From the cell containing the given text, extract its center point as [X, Y] coordinate. 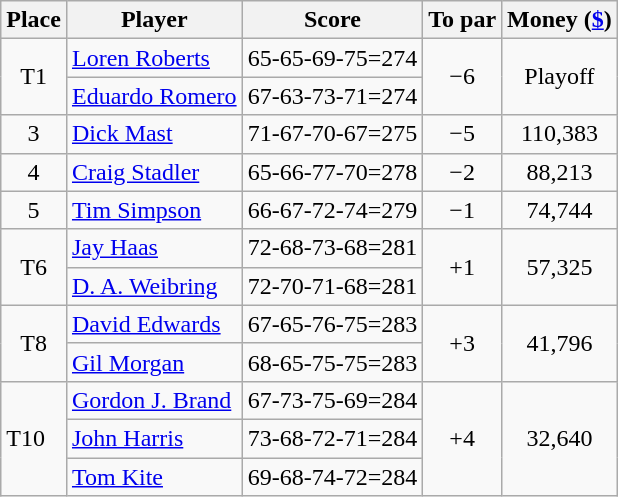
41,796 [560, 343]
John Harris [154, 438]
72-68-73-68=281 [332, 248]
Dick Mast [154, 134]
Craig Stadler [154, 172]
D. A. Weibring [154, 286]
65-66-77-70=278 [332, 172]
Loren Roberts [154, 58]
−1 [462, 210]
88,213 [560, 172]
To par [462, 20]
72-70-71-68=281 [332, 286]
Gil Morgan [154, 362]
T1 [34, 77]
Player [154, 20]
5 [34, 210]
67-65-76-75=283 [332, 324]
3 [34, 134]
4 [34, 172]
T10 [34, 438]
66-67-72-74=279 [332, 210]
57,325 [560, 267]
Place [34, 20]
69-68-74-72=284 [332, 477]
T6 [34, 267]
Tim Simpson [154, 210]
−2 [462, 172]
Tom Kite [154, 477]
Gordon J. Brand [154, 400]
71-67-70-67=275 [332, 134]
110,383 [560, 134]
Eduardo Romero [154, 96]
67-63-73-71=274 [332, 96]
32,640 [560, 438]
+3 [462, 343]
−6 [462, 77]
David Edwards [154, 324]
67-73-75-69=284 [332, 400]
Playoff [560, 77]
T8 [34, 343]
+4 [462, 438]
Jay Haas [154, 248]
74,744 [560, 210]
+1 [462, 267]
68-65-75-75=283 [332, 362]
Score [332, 20]
73-68-72-71=284 [332, 438]
Money ($) [560, 20]
65-65-69-75=274 [332, 58]
−5 [462, 134]
